Return the (X, Y) coordinate for the center point of the cell that contains the specified text.  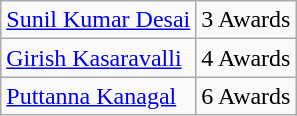
Puttanna Kanagal (98, 96)
3 Awards (246, 20)
Girish Kasaravalli (98, 58)
Sunil Kumar Desai (98, 20)
6 Awards (246, 96)
4 Awards (246, 58)
